Find where the given text appears and provide that cell's center as (x, y) coordinate. 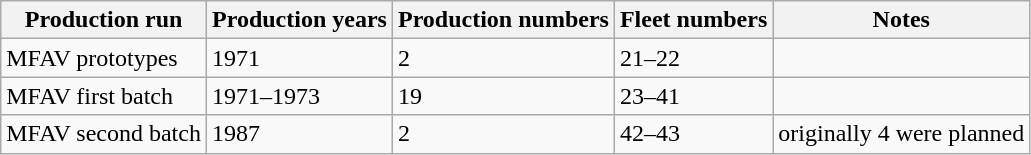
19 (503, 96)
1971–1973 (299, 96)
1987 (299, 134)
originally 4 were planned (902, 134)
Production years (299, 20)
21–22 (693, 58)
1971 (299, 58)
MFAV prototypes (104, 58)
Production numbers (503, 20)
23–41 (693, 96)
Fleet numbers (693, 20)
Notes (902, 20)
Production run (104, 20)
42–43 (693, 134)
MFAV second batch (104, 134)
MFAV first batch (104, 96)
